Detect which cell encompasses the target text, then output its (x, y) center coordinate. 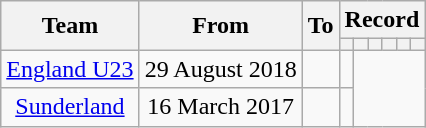
Sunderland (70, 107)
England U23 (70, 69)
16 March 2017 (220, 107)
To (320, 26)
From (220, 26)
Team (70, 26)
29 August 2018 (220, 69)
Record (382, 20)
